Find where the given text appears and provide that cell's center as (X, Y) coordinate. 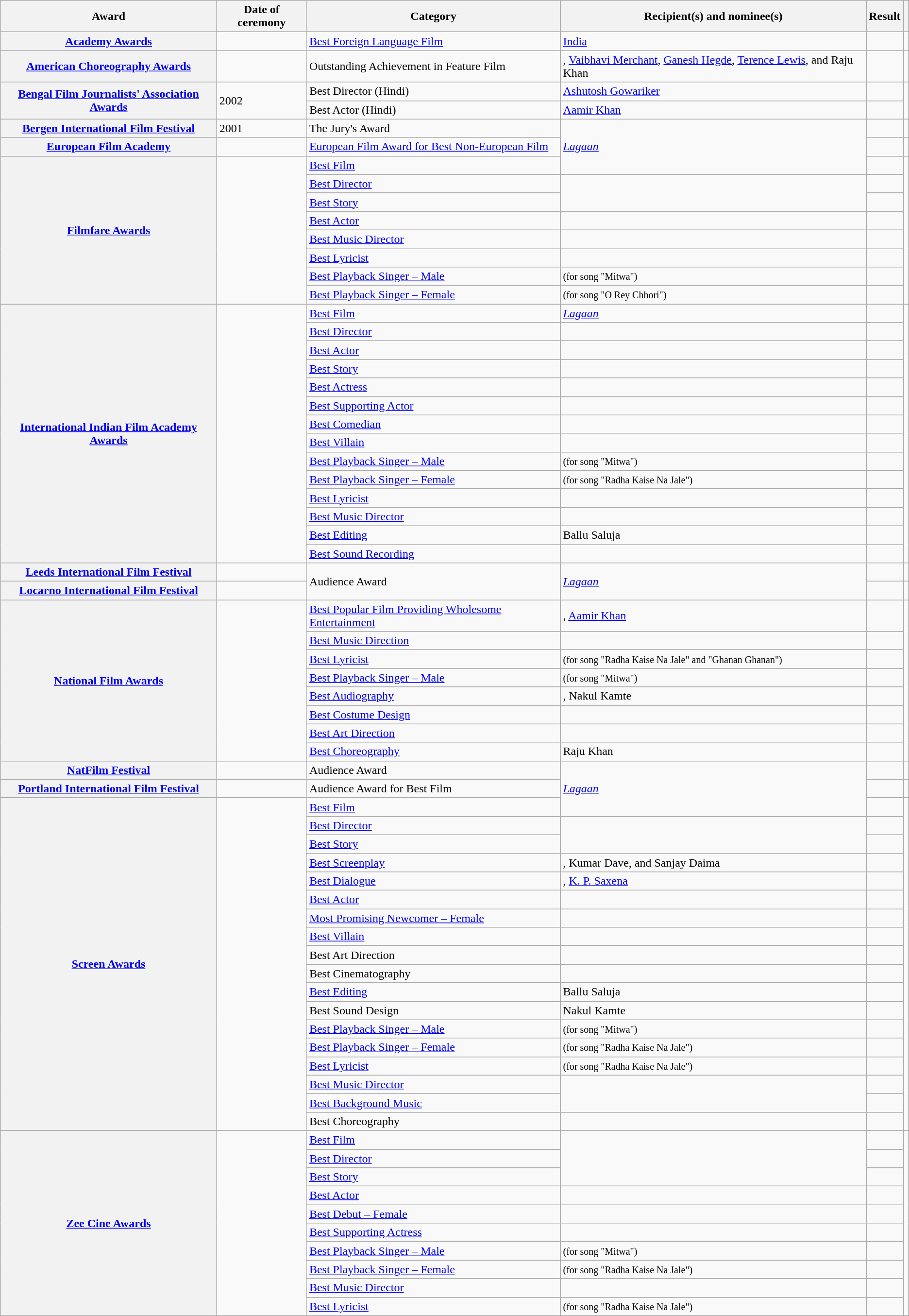
National Film Awards (109, 681)
Award (109, 17)
Result (885, 17)
, Aamir Khan (713, 616)
Locarno International Film Festival (109, 591)
Best Music Direction (433, 641)
(for song "Radha Kaise Na Jale" and "Ghanan Ghanan") (713, 659)
Best Background Music (433, 1103)
2002 (261, 101)
Date of ceremony (261, 17)
Bengal Film Journalists' Association Awards (109, 101)
Best Sound Design (433, 1010)
Aamir Khan (713, 110)
Bergen International Film Festival (109, 128)
Best Screenplay (433, 862)
Nakul Kamte (713, 1010)
The Jury's Award (433, 128)
European Film Academy (109, 147)
NatFilm Festival (109, 770)
Audience Award for Best Film (433, 788)
Recipient(s) and nominee(s) (713, 17)
Best Cinematography (433, 974)
Best Dialogue (433, 881)
, Kumar Dave, and Sanjay Daima (713, 862)
Best Actress (433, 387)
Best Popular Film Providing Wholesome Entertainment (433, 616)
Best Supporting Actor (433, 406)
Portland International Film Festival (109, 788)
Academy Awards (109, 41)
Filmfare Awards (109, 230)
Best Actor (Hindi) (433, 110)
Most Promising Newcomer – Female (433, 918)
Screen Awards (109, 964)
, Vaibhavi Merchant, Ganesh Hegde, Terence Lewis, and Raju Khan (713, 66)
Ashutosh Gowariker (713, 91)
Raju Khan (713, 752)
Best Sound Recording (433, 553)
Best Comedian (433, 424)
International Indian Film Academy Awards (109, 433)
American Choreography Awards (109, 66)
Outstanding Achievement in Feature Film (433, 66)
Best Audiography (433, 696)
2001 (261, 128)
(for song "O Rey Chhori") (713, 295)
Best Director (Hindi) (433, 91)
Best Supporting Actress (433, 1232)
Best Costume Design (433, 715)
, Nakul Kamte (713, 696)
Category (433, 17)
Zee Cine Awards (109, 1223)
Best Foreign Language Film (433, 41)
Leeds International Film Festival (109, 572)
Best Debut – Female (433, 1214)
India (713, 41)
European Film Award for Best Non-European Film (433, 147)
, K. P. Saxena (713, 881)
